Scan for the cell matching the given text and deliver its (X, Y) coordinate at center. 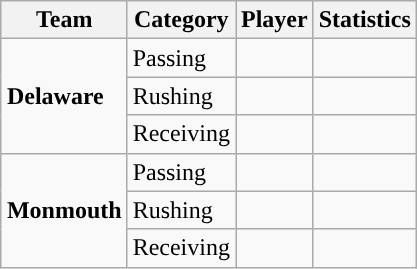
Player (275, 20)
Category (181, 20)
Team (64, 20)
Delaware (64, 96)
Monmouth (64, 210)
Statistics (364, 20)
